Extract the (X, Y) coordinate from the center of the cell holding the provided text.  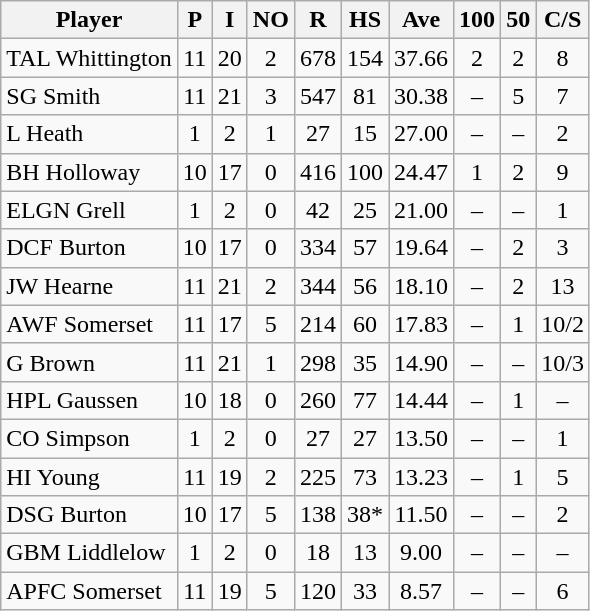
Ave (422, 20)
TAL Whittington (89, 58)
DSG Burton (89, 515)
138 (318, 515)
DCF Burton (89, 248)
APFC Somerset (89, 591)
214 (318, 324)
10/3 (563, 362)
G Brown (89, 362)
17.83 (422, 324)
8.57 (422, 591)
56 (364, 286)
AWF Somerset (89, 324)
HPL Gaussen (89, 400)
154 (364, 58)
C/S (563, 20)
30.38 (422, 96)
334 (318, 248)
225 (318, 477)
25 (364, 210)
298 (318, 362)
Player (89, 20)
20 (230, 58)
HI Young (89, 477)
60 (364, 324)
344 (318, 286)
10/2 (563, 324)
73 (364, 477)
L Heath (89, 134)
260 (318, 400)
P (194, 20)
I (230, 20)
13.23 (422, 477)
11.50 (422, 515)
ELGN Grell (89, 210)
21.00 (422, 210)
38* (364, 515)
81 (364, 96)
14.44 (422, 400)
NO (270, 20)
9.00 (422, 553)
JW Hearne (89, 286)
33 (364, 591)
416 (318, 172)
GBM Liddlelow (89, 553)
57 (364, 248)
42 (318, 210)
77 (364, 400)
15 (364, 134)
14.90 (422, 362)
13.50 (422, 438)
35 (364, 362)
HS (364, 20)
50 (518, 20)
BH Holloway (89, 172)
27.00 (422, 134)
9 (563, 172)
678 (318, 58)
R (318, 20)
8 (563, 58)
37.66 (422, 58)
547 (318, 96)
6 (563, 591)
SG Smith (89, 96)
7 (563, 96)
120 (318, 591)
24.47 (422, 172)
CO Simpson (89, 438)
19.64 (422, 248)
18.10 (422, 286)
